Return [X, Y] of the center of cell containing provided text 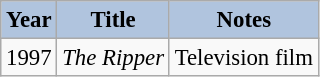
1997 [29, 58]
Notes [244, 20]
Title [113, 20]
Television film [244, 58]
Year [29, 20]
The Ripper [113, 58]
